Locate the cell with the specified text and output its [X, Y] center coordinate. 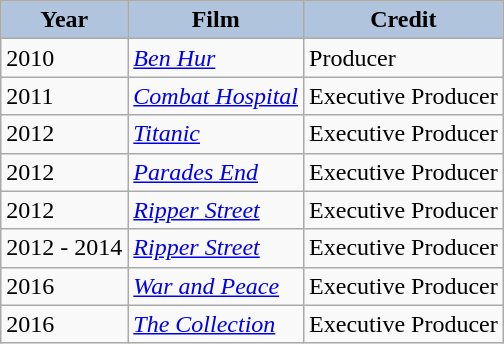
Producer [404, 58]
2012 - 2014 [64, 248]
Film [216, 20]
Ben Hur [216, 58]
Combat Hospital [216, 96]
The Collection [216, 324]
Credit [404, 20]
Year [64, 20]
2011 [64, 96]
Titanic [216, 134]
Parades End [216, 172]
War and Peace [216, 286]
2010 [64, 58]
